Extract the [X, Y] coordinate from the center of the cell holding the provided text.  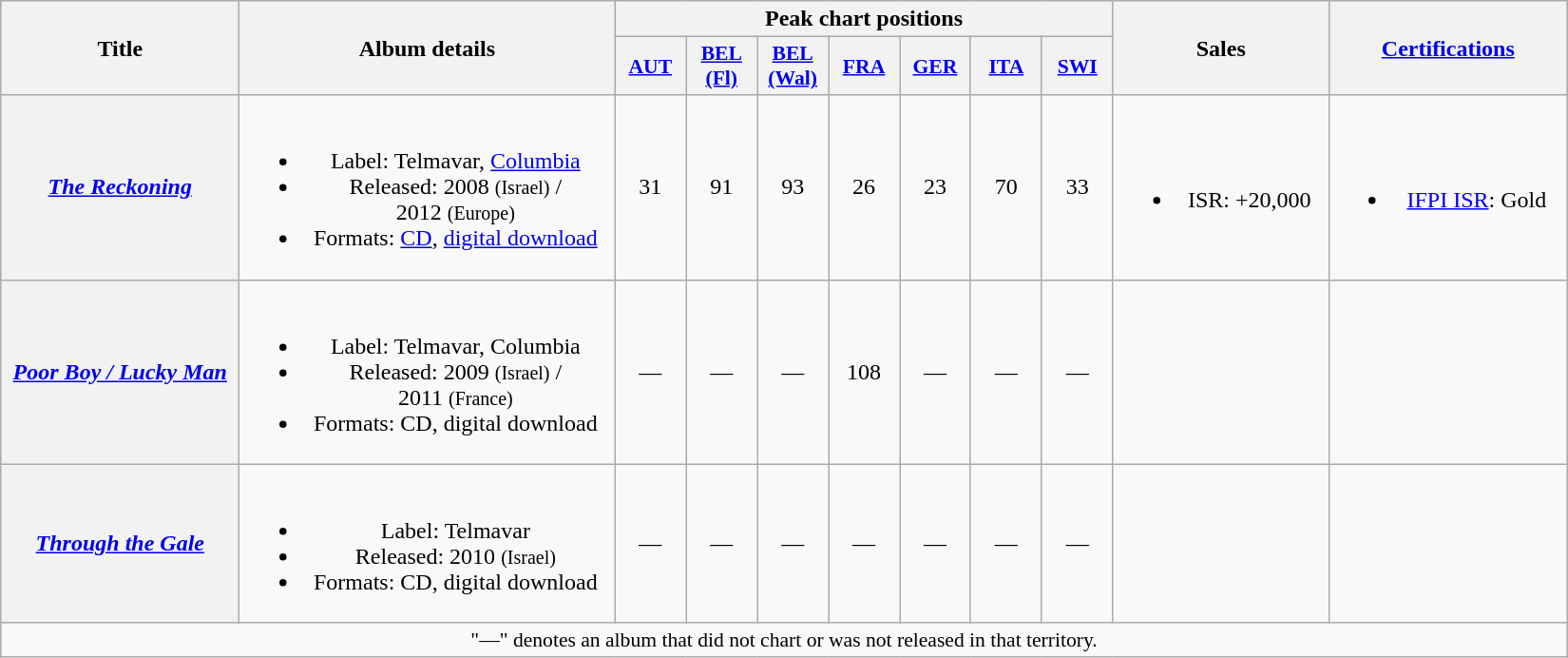
26 [865, 187]
91 [722, 187]
31 [650, 187]
Through the Gale [120, 544]
Title [120, 48]
23 [935, 187]
Label: Telmavar, ColumbiaReleased: 2009 (Israel) /2011 (France)Formats: CD, digital download [428, 372]
Label: TelmavarReleased: 2010 (Israel)Formats: CD, digital download [428, 544]
GER [935, 67]
AUT [650, 67]
Certifications [1448, 48]
Album details [428, 48]
ITA [1005, 67]
IFPI ISR: Gold [1448, 187]
Label: Telmavar, ColumbiaReleased: 2008 (Israel) / 2012 (Europe)Formats: CD, digital download [428, 187]
FRA [865, 67]
The Reckoning [120, 187]
93 [793, 187]
SWI [1078, 67]
Peak chart positions [864, 19]
BEL(Wal) [793, 67]
"—" denotes an album that did not chart or was not released in that territory. [785, 640]
ISR: +20,000 [1220, 187]
108 [865, 372]
Sales [1220, 48]
Poor Boy / Lucky Man [120, 372]
BEL(Fl) [722, 67]
70 [1005, 187]
33 [1078, 187]
